Pinpoint the cell where the given text exists, returning its [x, y] midpoint coordinate. 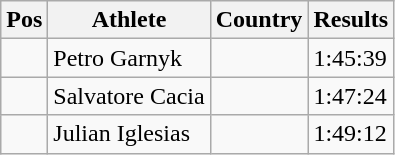
Petro Garnyk [129, 58]
1:45:39 [351, 58]
1:47:24 [351, 96]
1:49:12 [351, 134]
Country [259, 20]
Results [351, 20]
Athlete [129, 20]
Pos [24, 20]
Salvatore Cacia [129, 96]
Julian Iglesias [129, 134]
